Detect which cell encompasses the target text, then output its (x, y) center coordinate. 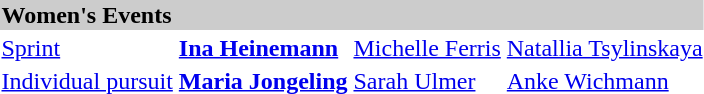
Michelle Ferris (427, 48)
Ina Heinemann (263, 48)
Women's Events (352, 15)
Sprint (87, 48)
Natallia Tsylinskaya (604, 48)
